Detect which cell encompasses the target text, then output its [X, Y] center coordinate. 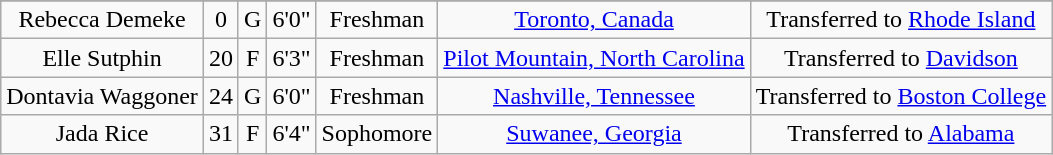
20 [220, 58]
Transferred to Boston College [900, 96]
Jada Rice [102, 134]
Sophomore [377, 134]
Dontavia Waggoner [102, 96]
Elle Sutphin [102, 58]
Transferred to Alabama [900, 134]
6'3" [292, 58]
0 [220, 20]
Suwanee, Georgia [594, 134]
Toronto, Canada [594, 20]
Transferred to Rhode Island [900, 20]
Rebecca Demeke [102, 20]
24 [220, 96]
Transferred to Davidson [900, 58]
31 [220, 134]
Nashville, Tennessee [594, 96]
Pilot Mountain, North Carolina [594, 58]
6'4" [292, 134]
